Locate the cell with the specified text and output its (X, Y) center coordinate. 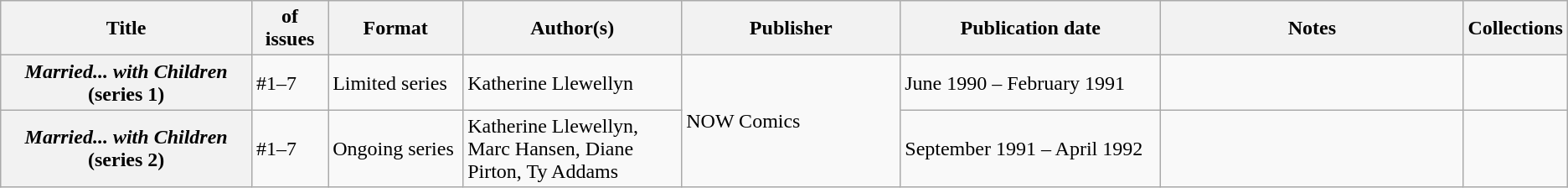
Ongoing series (395, 149)
June 1990 – February 1991 (1030, 82)
Title (126, 29)
Katherine Llewellyn (573, 82)
Publisher (791, 29)
Katherine Llewellyn, Marc Hansen, Diane Pirton, Ty Addams (573, 149)
NOW Comics (791, 121)
of issues (290, 29)
Limited series (395, 82)
Collections (1515, 29)
September 1991 – April 1992 (1030, 149)
Format (395, 29)
Publication date (1030, 29)
Author(s) (573, 29)
Married... with Children (series 1) (126, 82)
Notes (1312, 29)
Married... with Children (series 2) (126, 149)
